Find where the given text appears and provide that cell's center as [x, y] coordinate. 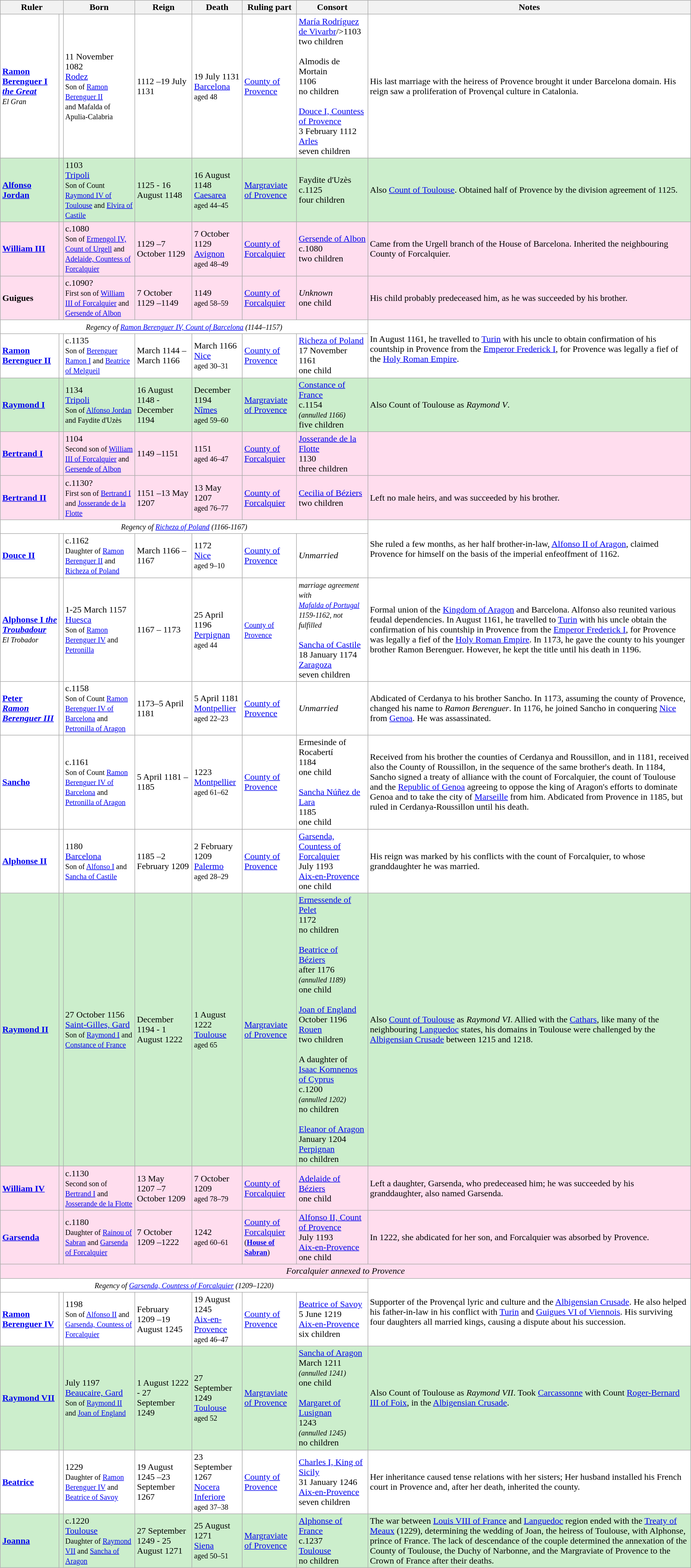
16 August 1148Caesareaaged 44–45 [217, 190]
February 1209 –19 August 1245 [164, 1319]
Richeza of Poland17 November 1161one child [332, 356]
Ermesinde of Rocabertí1184one childSancha Núñez de Lara1185one child [332, 782]
13 May 1207 –7 October 1209 [164, 1188]
December 1194 - 1 August 1222 [164, 1030]
Garsenda [30, 1237]
1149 –1151 [164, 453]
1180BarcelonaSon of Alfonso I and Sancha of Castile [99, 861]
July 1197Beaucaire, GardSon of Raymond II and Joan of England [99, 1398]
1172Niceaged 9–10 [217, 555]
7 October 1129Avignonaged 48–49 [217, 249]
Regency of Ramon Berenguer IV, Count of Barcelona (1144–1157) [184, 327]
2 February 1209Palermoaged 28–29 [217, 861]
1242aged 60–61 [217, 1237]
In 1222, she abdicated for her son, and Forcalquier was absorbed by Provence. [529, 1237]
25 August 1271Sienaaged 50–51 [217, 1541]
Regency of Richeza of Poland (1166-1167) [184, 526]
c.1135Son of Berenguer Ramon I and Beatrice of Melgueil [99, 356]
William III [30, 249]
1149aged 58–59 [217, 298]
7 October 1209aged 78–79 [217, 1188]
c.1162Daughter of Ramon Berenguer II and Richeza of Poland [99, 555]
19 August 1245 –23 September 1267 [164, 1482]
Left no male heirs, and was succeeded by his brother. [529, 498]
Unknownone child [332, 298]
William IV [30, 1188]
Adelaide of Béziersone child [332, 1188]
Douce II [30, 555]
1125 - 16 August 1148 [164, 190]
Beatrice of Savoy5 June 1219Aix-en-Provencesix children [332, 1319]
1129 –7 October 1129 [164, 249]
Sancha of AragonMarch 1211(annulled 1241)one childMargaret of Lusignan1243(annulled 1245)no children [332, 1398]
c.1220ToulouseDaughter of Raymond VII and Sancha of Aragon [99, 1541]
1112 –19 July 1131 [164, 86]
27 September 1249 - 25 August 1271 [164, 1541]
1229Daughter of Ramon Berenguer IV and Beatrice of Savoy [99, 1482]
27 September 1249Toulouseaged 52 [217, 1398]
March 1144 – March 1166 [164, 356]
His child probably predeceased him, as he was succeeded by his brother. [529, 298]
Cecilia of Bézierstwo children [332, 498]
His last marriage with the heiress of Provence brought it under Barcelona domain. His reign saw a proliferation of Provençal culture in Catalonia. [529, 86]
Guigues [30, 298]
Alphonse II [30, 861]
Gersende of Albonc.1080two children [332, 249]
March 1166Niceaged 30–31 [217, 356]
c.1090?First son of William III of Forcalquier and Gersende of Albon [99, 298]
March 1166 – 1167 [164, 555]
5 April 1181 – 1185 [164, 782]
Ramon Berenguer I the GreatEl Gran [30, 86]
7 October 1209 –1222 [164, 1237]
Beatrice [30, 1482]
7 October 1129 –1149 [164, 298]
Sancho [30, 782]
25 April 1196Perpignanaged 44 [217, 629]
Ruler [32, 7]
Alphonse I the TroubadourEl Trobador [30, 629]
1198Son of Alfonso II and Garsenda, Countess of Forcalquier [99, 1319]
marriage agreement withMafalda of Portugal 1159-1162, not fulfilledSancha of Castile18 January 1174Zaragozaseven children [332, 629]
Faydite d'Uzèsc.1125four children [332, 190]
c.1130?First son of Bertrand I and Josserande de la Flotte [99, 498]
23 September 1267Nocera Inferioreaged 37–38 [217, 1482]
16 August 1148 - December 1194 [164, 405]
Bertrand I [30, 453]
Raymond II [30, 1030]
1173–5 April 1181 [164, 708]
Ruling part [269, 7]
1103TripoliSon of Count Raymond IV of Toulouse and Elvira of Castile [99, 190]
19 August 1245Aix-en-Provenceaged 46–47 [217, 1319]
Ramon Berenguer IV [30, 1319]
1151 –13 May 1207 [164, 498]
Alfonso Jordan [30, 190]
Alfonso II, Count of ProvenceJuly 1193Aix-en-Provenceone child [332, 1237]
19 July 1131Barcelonaaged 48 [217, 86]
5 April 1181Montpellieraged 22–23 [217, 708]
Left a daughter, Garsenda, who predeceased him; he was succeeded by his granddaughter, also named Garsenda. [529, 1188]
Raymond I [30, 405]
c.1180Daughter of Rainou of Sabran and Garsenda of Forcalquier [99, 1237]
Garsenda, Countess of ForcalquierJuly 1193Aix-en-Provenceone child [332, 861]
Alphonse of Francec.1237Toulouseno children [332, 1541]
Bertrand II [30, 498]
Notes [529, 7]
c.1080Son of Ermengol IV, Count of Urgell and Adelaide, Countess of Forcalquier [99, 249]
December 1194Nîmesaged 59–60 [217, 405]
27 October 1156Saint-Gilles, GardSon of Raymond I and Constance of France [99, 1030]
1 August 1222 - 27 September 1249 [164, 1398]
Also Count of Toulouse. Obtained half of Provence by the division agreement of 1125. [529, 190]
c.1130Second son of Bertrand I and Josserande de la Flotte [99, 1188]
Ramon Berenguer II [30, 356]
Born [99, 7]
Also Count of Toulouse as Raymond V. [529, 405]
13 May 1207aged 76–77 [217, 498]
c.1158Son of Count Ramon Berenguer IV of Barcelona and Petronilla of Aragon [99, 708]
Regency of Garsenda, Countess of Forcalquier (1209–1220) [184, 1285]
1167 – 1173 [164, 629]
Death [217, 7]
Also Count of Toulouse as Raymond VII. Took Carcassonne with Count Roger-Bernard III of Foix, in the Albigensian Crusade. [529, 1398]
Josserande de la Flotte1130three children [332, 453]
1185 –2 February 1209 [164, 861]
1223Montpellieraged 61–62 [217, 782]
Consort [332, 7]
1104Second son of William III of Forcalquier and Gersende of Albon [99, 453]
1151aged 46–47 [217, 453]
1134TripoliSon of Alfonso Jordan and Faydite d'Uzès [99, 405]
c.1161Son of Count Ramon Berenguer IV of Barcelona and Petronilla of Aragon [99, 782]
Reign [164, 7]
County of Forcalquier(House of Sabran) [269, 1237]
Raymond VII [30, 1398]
Constance of Francec.1154(annulled 1166)five children [332, 405]
María Rodríguez de Vivarbr/>1103two childrenAlmodis de Mortain1106no childrenDouce I, Countess of Provence3 February 1112Arlesseven children [332, 86]
Joanna [30, 1541]
PeterRamon Berenguer III [30, 708]
Charles I, King of Sicily31 January 1246Aix-en-Provenceseven children [332, 1482]
1-25 March 1157HuescaSon of Ramon Berenguer IV and Petronilla [99, 629]
1 August 1222Toulouseaged 65 [217, 1030]
11 November 1082RodezSon of Ramon Berenguer IIand Mafalda of Apulia-Calabria [99, 86]
Came from the Urgell branch of the House of Barcelona. Inherited the neighbouring County of Forcalquier. [529, 249]
Forcalquier annexed to Provence [345, 1271]
His reign was marked by his conflicts with the count of Forcalquier, to whose granddaughter he was married. [529, 861]
